Find where the given text appears and provide that cell's center as [X, Y] coordinate. 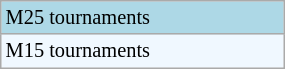
M25 tournaments [142, 17]
M15 tournaments [142, 51]
